Return the [X, Y] coordinate for the center point of the cell that contains the specified text.  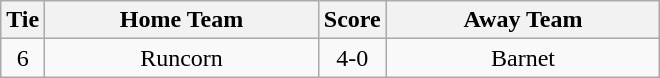
4-0 [352, 58]
Score [352, 20]
Barnet [523, 58]
Away Team [523, 20]
6 [23, 58]
Tie [23, 20]
Runcorn [182, 58]
Home Team [182, 20]
